Output the (X, Y) coordinate of the center of the cell containing the given text.  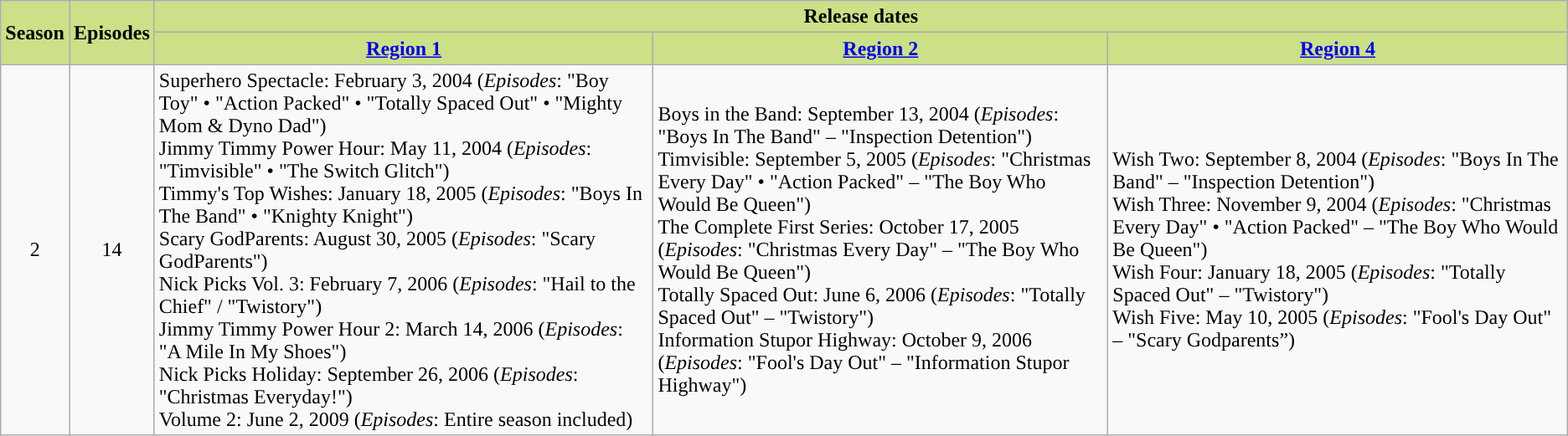
Episodes (111, 33)
2 (35, 249)
Region 2 (881, 49)
Season (35, 33)
Region 4 (1338, 49)
Region 1 (404, 49)
Release dates (861, 17)
14 (111, 249)
